Detect which cell encompasses the target text, then output its [x, y] center coordinate. 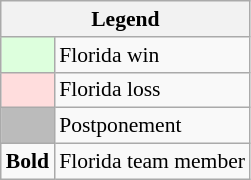
Postponement [152, 126]
Bold [28, 162]
Legend [126, 19]
Florida loss [152, 90]
Florida win [152, 55]
Florida team member [152, 162]
